Provide the (X, Y) coordinate of the cell's center where the given text is located.  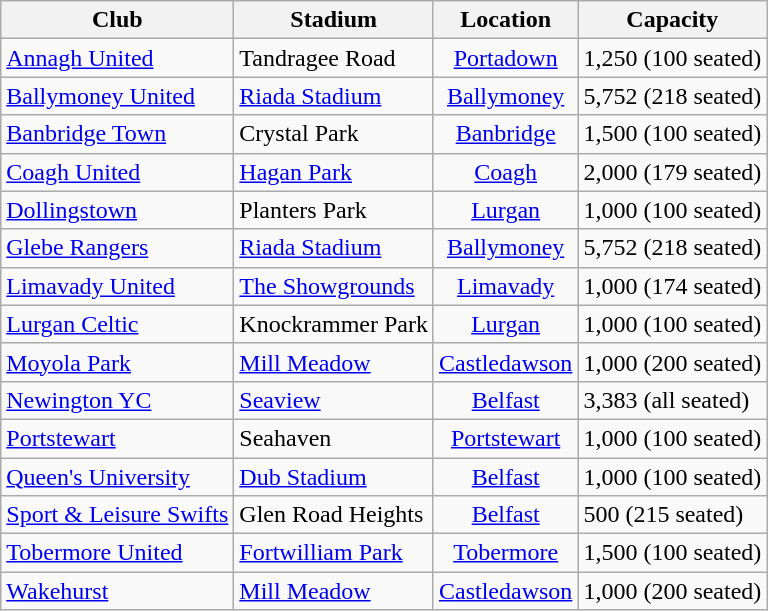
Tandragee Road (334, 58)
Queen's University (118, 477)
Annagh United (118, 58)
Newington YC (118, 400)
Fortwilliam Park (334, 553)
Coagh United (118, 172)
Portadown (505, 58)
Limavady United (118, 286)
Ballymoney United (118, 96)
Crystal Park (334, 134)
Limavady (505, 286)
Stadium (334, 20)
Lurgan Celtic (118, 324)
1,250 (100 seated) (672, 58)
Knockrammer Park (334, 324)
Banbridge Town (118, 134)
Banbridge (505, 134)
500 (215 seated) (672, 515)
Location (505, 20)
Capacity (672, 20)
The Showgrounds (334, 286)
Club (118, 20)
Seaview (334, 400)
Planters Park (334, 210)
Coagh (505, 172)
1,000 (174 seated) (672, 286)
3,383 (all seated) (672, 400)
Dub Stadium (334, 477)
Glen Road Heights (334, 515)
Moyola Park (118, 362)
2,000 (179 seated) (672, 172)
Dollingstown (118, 210)
Hagan Park (334, 172)
Sport & Leisure Swifts (118, 515)
Wakehurst (118, 591)
Tobermore United (118, 553)
Tobermore (505, 553)
Glebe Rangers (118, 248)
Seahaven (334, 438)
